Pinpoint the cell where the given text exists, returning its [x, y] midpoint coordinate. 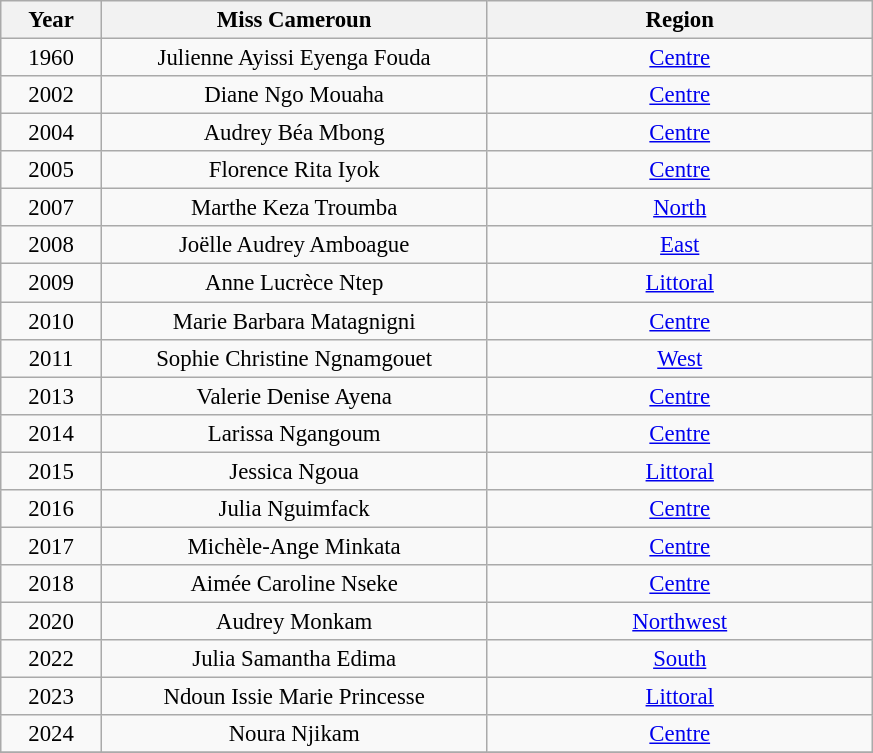
2004 [52, 133]
2020 [52, 621]
Marie Barbara Matagnigni [294, 321]
2023 [52, 697]
2009 [52, 283]
Valerie Denise Ayena [294, 396]
Joëlle Audrey Amboague [294, 245]
Year [52, 20]
2013 [52, 396]
2018 [52, 584]
2008 [52, 245]
Audrey Béa Mbong [294, 133]
Sophie Christine Ngnamgouet [294, 358]
2007 [52, 208]
2022 [52, 659]
North [680, 208]
Aimée Caroline Nseke [294, 584]
Noura Njikam [294, 734]
2014 [52, 433]
Ndoun Issie Marie Princesse [294, 697]
Diane Ngo Mouaha [294, 95]
2017 [52, 546]
2002 [52, 95]
Marthe Keza Troumba [294, 208]
Julienne Ayissi Eyenga Fouda [294, 58]
Larissa Ngangoum [294, 433]
2015 [52, 471]
Miss Cameroun [294, 20]
2005 [52, 170]
Northwest [680, 621]
Julia Samantha Edima [294, 659]
1960 [52, 58]
Anne Lucrèce Ntep [294, 283]
Michèle-Ange Minkata [294, 546]
Julia Nguimfack [294, 509]
2024 [52, 734]
Audrey Monkam [294, 621]
Jessica Ngoua [294, 471]
Region [680, 20]
2016 [52, 509]
2010 [52, 321]
2011 [52, 358]
South [680, 659]
Florence Rita Iyok [294, 170]
West [680, 358]
East [680, 245]
